Extract the [x, y] coordinate from the center of the cell holding the provided text.  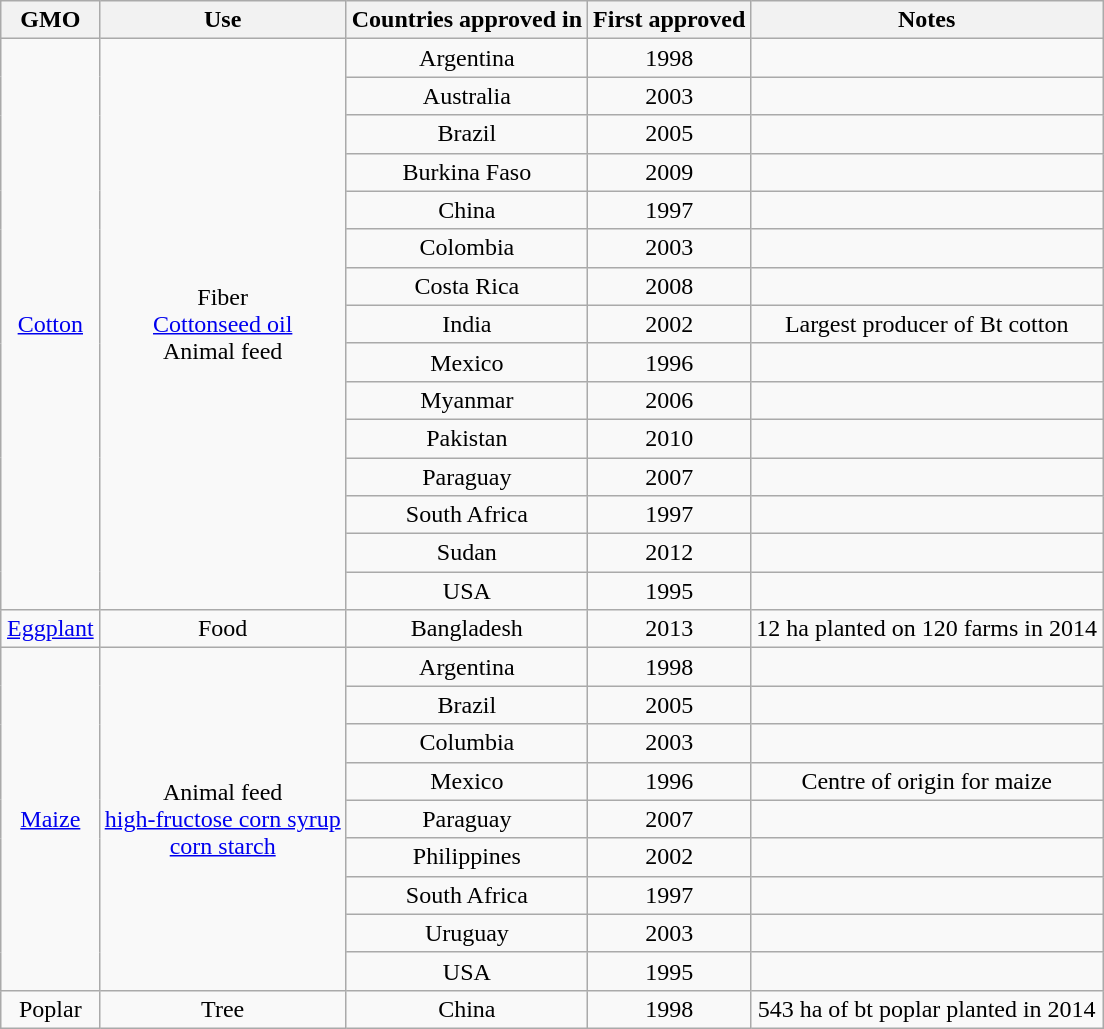
Food [222, 629]
Animal feedhigh-fructose corn syrupcorn starch [222, 820]
543 ha of bt poplar planted in 2014 [927, 1009]
2010 [670, 438]
2013 [670, 629]
Columbia [466, 743]
Pakistan [466, 438]
Costa Rica [466, 286]
Australia [466, 96]
GMO [50, 20]
Philippines [466, 857]
2006 [670, 400]
Notes [927, 20]
Maize [50, 820]
Poplar [50, 1009]
FiberCottonseed oilAnimal feed [222, 324]
Use [222, 20]
Myanmar [466, 400]
Burkina Faso [466, 172]
Cotton [50, 324]
Countries approved in [466, 20]
2012 [670, 553]
Tree [222, 1009]
12 ha planted on 120 farms in 2014 [927, 629]
Sudan [466, 553]
Colombia [466, 248]
Uruguay [466, 933]
Eggplant [50, 629]
Bangladesh [466, 629]
2008 [670, 286]
First approved [670, 20]
2009 [670, 172]
Centre of origin for maize [927, 781]
Largest producer of Bt cotton [927, 324]
India [466, 324]
